Return [X, Y] of the center of cell containing provided text 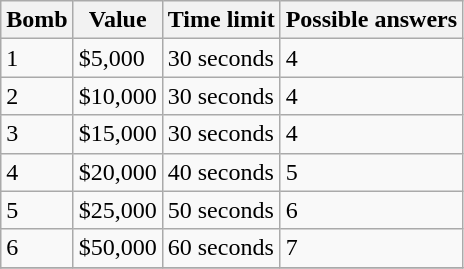
Possible answers [371, 20]
3 [37, 134]
$5,000 [118, 58]
$10,000 [118, 96]
Bomb [37, 20]
$20,000 [118, 172]
60 seconds [221, 248]
7 [371, 248]
$50,000 [118, 248]
40 seconds [221, 172]
Value [118, 20]
$25,000 [118, 210]
$15,000 [118, 134]
50 seconds [221, 210]
2 [37, 96]
Time limit [221, 20]
1 [37, 58]
